Pinpoint the cell where the given text exists, returning its [x, y] midpoint coordinate. 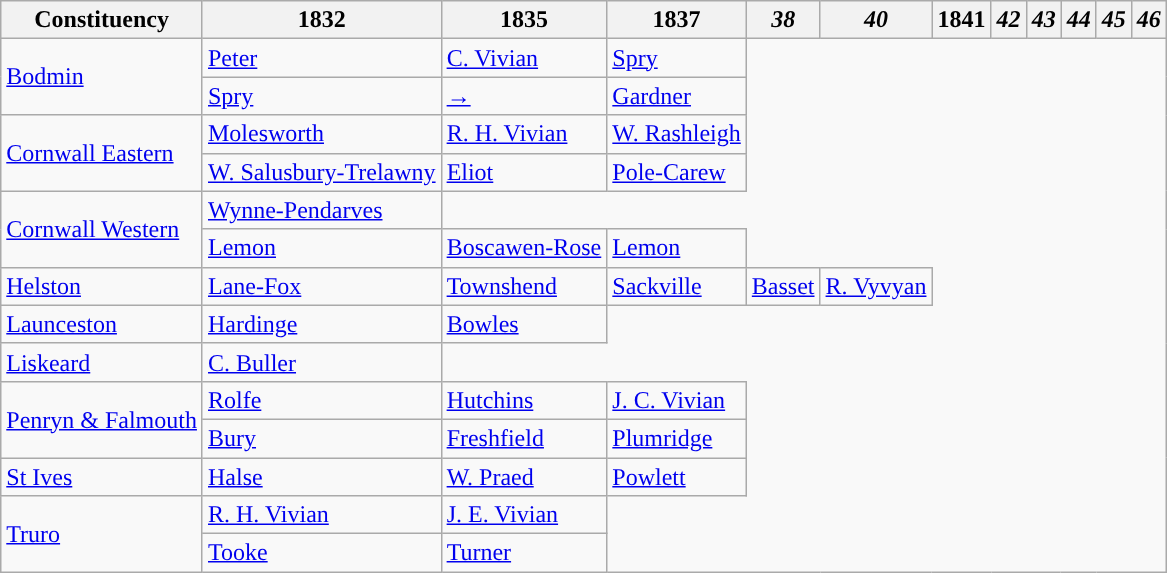
Plumridge [677, 438]
C. Vivian [524, 58]
38 [783, 20]
Constituency [102, 20]
Bodmin [102, 77]
Freshfield [524, 438]
1832 [322, 20]
→ [524, 96]
Liskeard [102, 362]
Boscawen-Rose [524, 248]
Gardner [677, 96]
1837 [677, 20]
40 [876, 20]
Cornwall Western [102, 229]
46 [1148, 20]
1841 [962, 20]
Helston [102, 286]
Peter [322, 58]
45 [1114, 20]
Tooke [322, 553]
Eliot [524, 172]
Pole-Carew [677, 172]
Bury [322, 438]
Bowles [524, 324]
Penryn & Falmouth [102, 419]
Hardinge [322, 324]
1835 [524, 20]
St Ives [102, 477]
43 [1044, 20]
J. E. Vivian [524, 515]
J. C. Vivian [677, 400]
Halse [322, 477]
C. Buller [322, 362]
Launceston [102, 324]
42 [1008, 20]
Molesworth [322, 134]
R. Vyvyan [876, 286]
Rolfe [322, 400]
W. Salusbury-Trelawny [322, 172]
Sackville [677, 286]
Townshend [524, 286]
Truro [102, 534]
Hutchins [524, 400]
Lane-Fox [322, 286]
Turner [524, 553]
Powlett [677, 477]
Wynne-Pendarves [322, 210]
W. Rashleigh [677, 134]
W. Praed [524, 477]
Basset [783, 286]
Cornwall Eastern [102, 153]
44 [1078, 20]
